Detect which cell encompasses the target text, then output its [x, y] center coordinate. 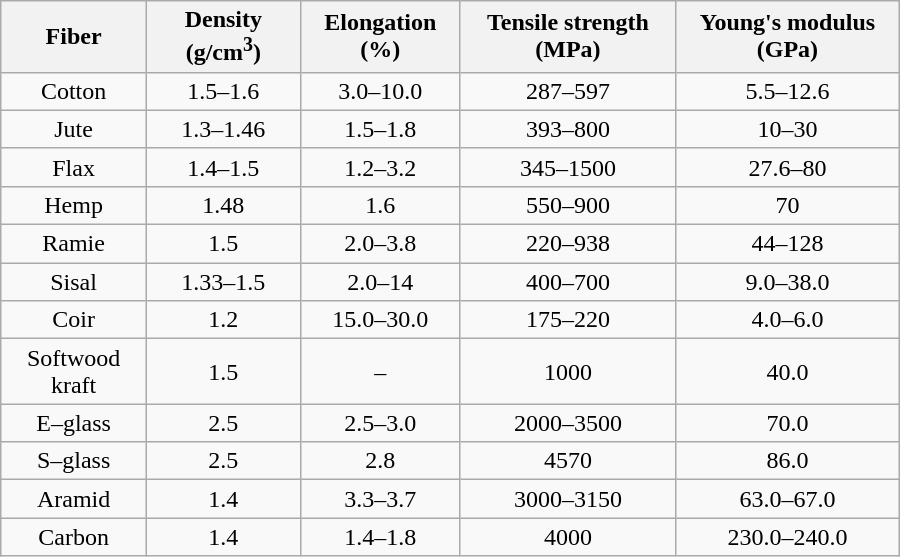
3000–3150 [568, 499]
27.6–80 [788, 167]
Jute [74, 129]
Ramie [74, 244]
1000 [568, 372]
2.8 [380, 461]
1.4–1.8 [380, 537]
44–128 [788, 244]
345–1500 [568, 167]
Density (g/cm3) [223, 37]
2000–3500 [568, 423]
Cotton [74, 91]
1.33–1.5 [223, 282]
4570 [568, 461]
Elongation (%) [380, 37]
9.0–38.0 [788, 282]
70.0 [788, 423]
1.5–1.6 [223, 91]
3.0–10.0 [380, 91]
Fiber [74, 37]
Young's modulus (GPa) [788, 37]
Sisal [74, 282]
Coir [74, 320]
Tensile strength (MPa) [568, 37]
15.0–30.0 [380, 320]
63.0–67.0 [788, 499]
1.5–1.8 [380, 129]
230.0–240.0 [788, 537]
3.3–3.7 [380, 499]
1.3–1.46 [223, 129]
175–220 [568, 320]
1.2–3.2 [380, 167]
4.0–6.0 [788, 320]
550–900 [568, 205]
Flax [74, 167]
2.0–14 [380, 282]
Hemp [74, 205]
10–30 [788, 129]
Softwood kraft [74, 372]
40.0 [788, 372]
Carbon [74, 537]
4000 [568, 537]
400–700 [568, 282]
– [380, 372]
2.0–3.8 [380, 244]
1.2 [223, 320]
Aramid [74, 499]
287–597 [568, 91]
E–glass [74, 423]
86.0 [788, 461]
1.4–1.5 [223, 167]
S–glass [74, 461]
393–800 [568, 129]
70 [788, 205]
220–938 [568, 244]
1.48 [223, 205]
2.5–3.0 [380, 423]
1.6 [380, 205]
5.5–12.6 [788, 91]
